Output the (X, Y) coordinate of the center of the cell containing the given text.  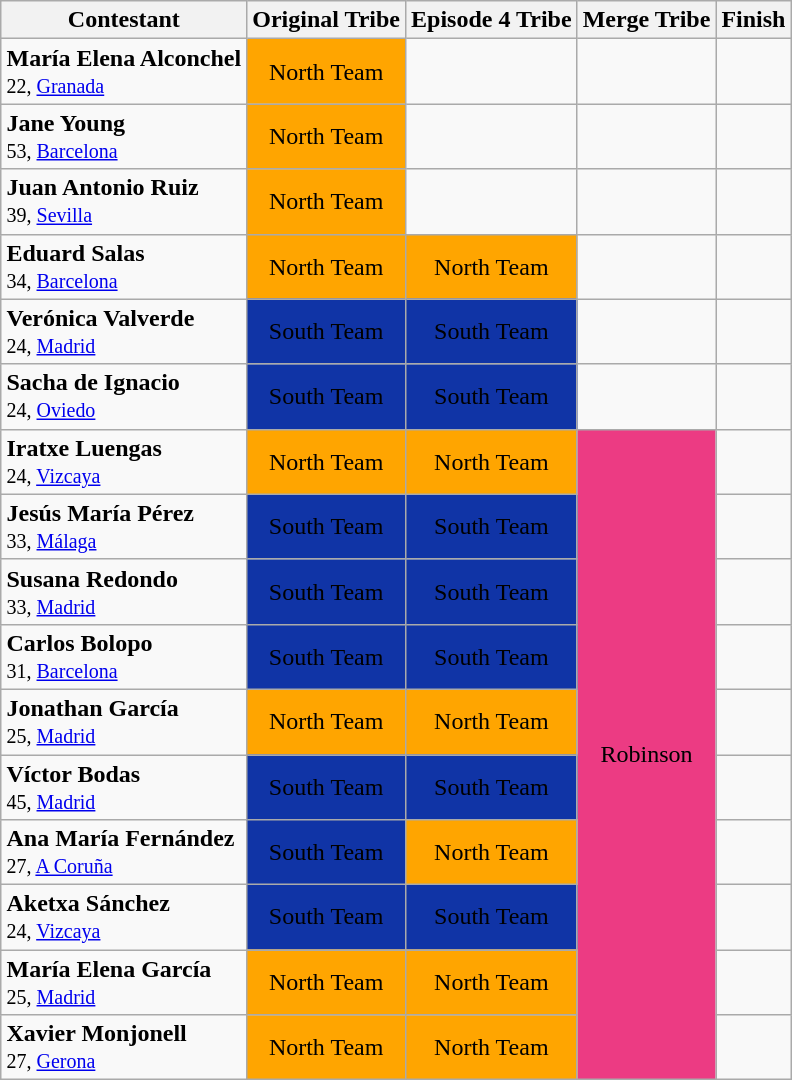
Eduard Salas34, Barcelona (124, 266)
Carlos Bolopo31, Barcelona (124, 656)
Contestant (124, 20)
Episode 4 Tribe (492, 20)
Merge Tribe (646, 20)
Verónica Valverde24, Madrid (124, 332)
Susana Redondo33, Madrid (124, 592)
Ana María Fernández27, A Coruña (124, 852)
Jonathan García25, Madrid (124, 722)
Xavier Monjonell27, Gerona (124, 1048)
Aketxa Sánchez24, Vizcaya (124, 918)
Iratxe Luengas24, Vizcaya (124, 462)
María Elena Alconchel22, Granada (124, 72)
Víctor Bodas45, Madrid (124, 786)
Jesús María Pérez33, Málaga (124, 526)
Jane Young53, Barcelona (124, 136)
Original Tribe (326, 20)
Sacha de Ignacio24, Oviedo (124, 396)
Finish (754, 20)
María Elena García25, Madrid (124, 982)
Robinson (646, 754)
Juan Antonio Ruiz39, Sevilla (124, 202)
